Capture the cell that displays the provided text and extract its (x, y) central coordinate. 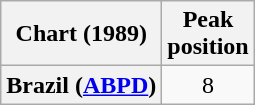
8 (208, 85)
Peakposition (208, 34)
Chart (1989) (82, 34)
Brazil (ABPD) (82, 85)
